Find where the given text appears and provide that cell's center as [X, Y] coordinate. 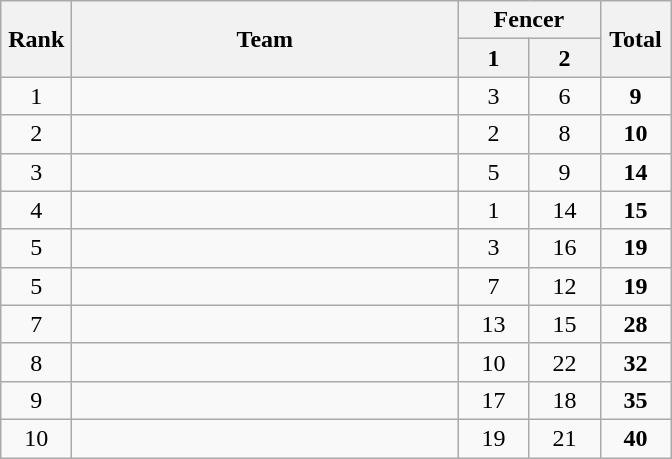
21 [564, 438]
6 [564, 96]
32 [636, 362]
28 [636, 324]
18 [564, 400]
12 [564, 286]
35 [636, 400]
Team [265, 39]
13 [494, 324]
22 [564, 362]
Fencer [529, 20]
Rank [36, 39]
4 [36, 210]
Total [636, 39]
16 [564, 248]
17 [494, 400]
40 [636, 438]
